Pinpoint the cell where the given text exists, returning its (X, Y) midpoint coordinate. 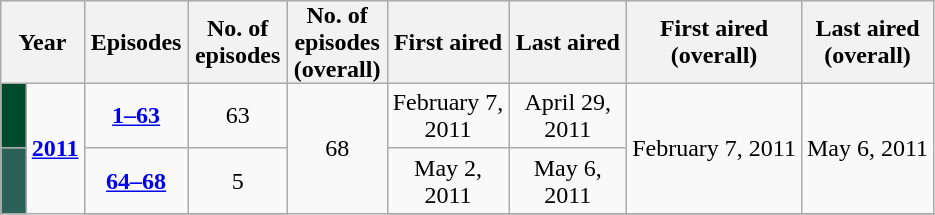
64–68 (136, 180)
5 (238, 180)
1–63 (136, 116)
May 2, 2011 (448, 180)
April 29, 2011 (568, 116)
2011 (55, 148)
First aired (448, 42)
First aired(overall) (714, 42)
No. of episodes (238, 42)
Last aired(overall) (867, 42)
Last aired (568, 42)
Episodes (136, 42)
63 (238, 116)
Year (42, 42)
68 (337, 148)
No. of episodes (overall) (337, 42)
